Output the [x, y] coordinate of the center of the cell containing the given text.  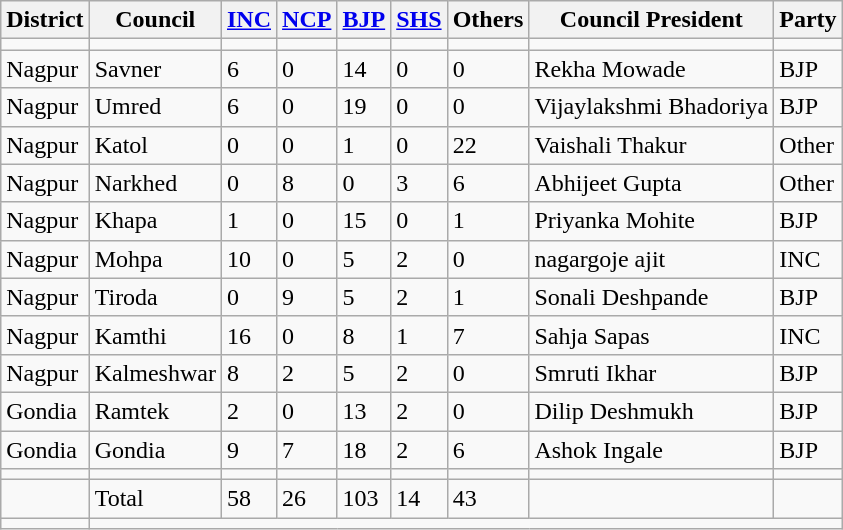
Abhijeet Gupta [652, 183]
43 [488, 499]
Narkhed [155, 183]
Priyanka Mohite [652, 221]
Council [155, 20]
Others [488, 20]
Umred [155, 107]
Mohpa [155, 259]
3 [419, 183]
10 [248, 259]
Total [155, 499]
22 [488, 145]
15 [364, 221]
Tiroda [155, 297]
SHS [419, 20]
19 [364, 107]
Smruti Ikhar [652, 373]
Sahja Sapas [652, 335]
NCP [307, 20]
Savner [155, 69]
Katol [155, 145]
Rekha Mowade [652, 69]
16 [248, 335]
Council President [652, 20]
Ramtek [155, 411]
103 [364, 499]
Dilip Deshmukh [652, 411]
Sonali Deshpande [652, 297]
Kamthi [155, 335]
Vaishali Thakur [652, 145]
District [45, 20]
26 [307, 499]
Khapa [155, 221]
Vijaylakshmi Bhadoriya [652, 107]
18 [364, 449]
Kalmeshwar [155, 373]
Ashok Ingale [652, 449]
Party [808, 20]
13 [364, 411]
nagargoje ajit [652, 259]
58 [248, 499]
